Return the (X, Y) coordinate for the center point of the cell that contains the specified text.  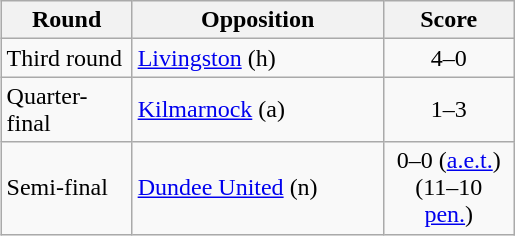
Third round (66, 58)
Kilmarnock (a) (258, 110)
1–3 (448, 110)
Score (448, 20)
4–0 (448, 58)
Livingston (h) (258, 58)
Round (66, 20)
Semi-final (66, 188)
0–0 (a.e.t.) (11–10 pen.) (448, 188)
Quarter-final (66, 110)
Opposition (258, 20)
Dundee United (n) (258, 188)
